Return the [x, y] coordinate for the center point of the cell that contains the specified text.  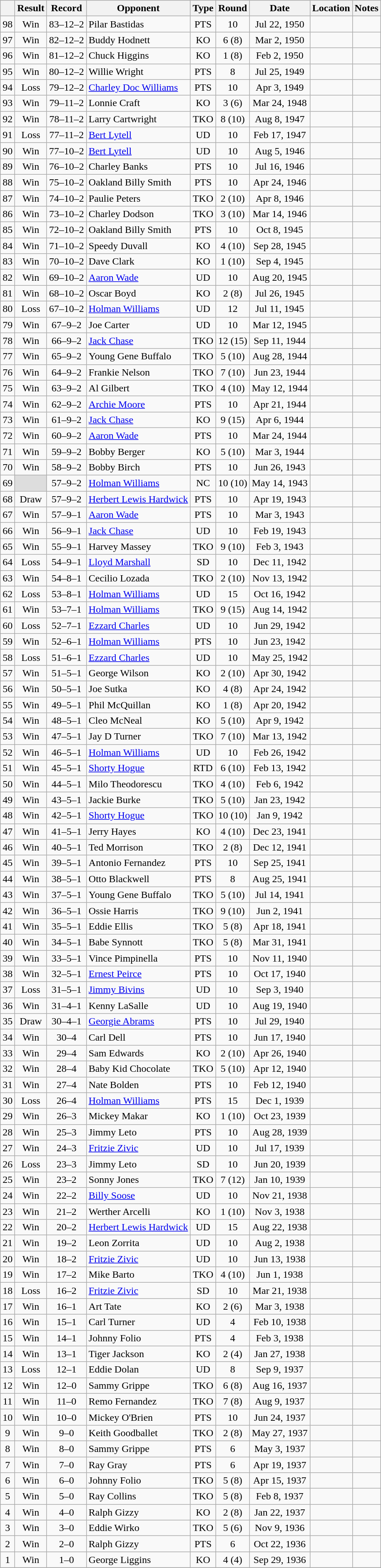
Mar 3, 1944 [280, 451]
3 [7, 1528]
51–5–1 [67, 673]
Nov 13, 1942 [280, 578]
81–12–2 [67, 56]
98 [7, 24]
Jul 25, 1949 [280, 72]
Location [331, 8]
Jun 13, 1938 [280, 1259]
Notes [366, 8]
80–12–2 [67, 72]
Jimmy Bivins [138, 990]
28 [7, 1132]
Mickey Makar [138, 1116]
96 [7, 56]
Aug 8, 1947 [280, 119]
34 [7, 1037]
24–3 [67, 1148]
56–9–1 [67, 531]
31 [7, 1085]
78 [7, 341]
Werther Arcelli [138, 1212]
Nov 21, 1938 [280, 1195]
68–10–2 [67, 293]
Ossie Harris [138, 910]
23 [7, 1212]
46–5–1 [67, 752]
1 [7, 1560]
Buddy Hodnett [138, 40]
Apr 19, 1943 [280, 499]
Mar 2, 1950 [280, 40]
56 [7, 689]
Ernest Peirce [138, 974]
Art Tate [138, 1306]
10–0 [67, 1417]
Apr 15, 1937 [280, 1481]
27 [7, 1148]
Sep 3, 1940 [280, 990]
Aug 25, 1941 [280, 879]
83–12–2 [67, 24]
Sep 11, 1944 [280, 341]
RTD [203, 768]
Jay D Turner [138, 737]
53–7–1 [67, 610]
Georgie Abrams [138, 1021]
31–4–1 [67, 1006]
Jan 27, 1938 [280, 1354]
95 [7, 72]
Nov 3, 1938 [280, 1212]
66 [7, 531]
Lloyd Marshall [138, 562]
Mar 21, 1938 [280, 1291]
41 [7, 926]
May 14, 1943 [280, 483]
59–9–2 [67, 451]
63–9–2 [67, 388]
93 [7, 103]
40–5–1 [67, 847]
64–9–2 [67, 372]
47 [7, 831]
Aug 28, 1944 [280, 356]
7 [7, 1464]
23–2 [67, 1180]
Carl Turner [138, 1322]
51–6–1 [67, 657]
Mar 12, 1945 [280, 325]
Keith Goodballet [138, 1433]
Aug 14, 1942 [280, 610]
15–1 [67, 1322]
Jul 14, 1941 [280, 895]
34–5–1 [67, 942]
6 (10) [232, 768]
33–5–1 [67, 958]
Apr 12, 1940 [280, 1069]
Jun 24, 1937 [280, 1417]
Apr 8, 1946 [280, 198]
90 [7, 151]
71–10–2 [67, 246]
Feb 2, 1950 [280, 56]
May 12, 1944 [280, 388]
Jun 23, 1944 [280, 372]
Apr 24, 1946 [280, 182]
Babe Synnott [138, 942]
Dec 23, 1941 [280, 831]
Frankie Nelson [138, 372]
74 [7, 404]
Speedy Duvall [138, 246]
48 [7, 816]
42 [7, 910]
52–7–1 [67, 626]
Opponent [138, 8]
Aug 22, 1938 [280, 1227]
Feb 10, 1938 [280, 1322]
Jul 22, 1950 [280, 24]
Result [31, 8]
43 [7, 895]
29 [7, 1116]
Paulie Peters [138, 198]
54–8–1 [67, 578]
Mar 3, 1943 [280, 515]
16 [7, 1322]
George Liggins [138, 1560]
Jul 17, 1939 [280, 1148]
38–5–1 [67, 879]
53–8–1 [67, 594]
Tiger Jackson [138, 1354]
Aug 19, 1940 [280, 1006]
3 (10) [232, 214]
Dec 1, 1939 [280, 1101]
20–2 [67, 1227]
46 [7, 847]
Jul 26, 1945 [280, 293]
Jun 17, 1940 [280, 1037]
82–12–2 [67, 40]
Round [232, 8]
Joe Carter [138, 325]
Baby Kid Chocolate [138, 1069]
Nate Bolden [138, 1085]
32 [7, 1069]
69 [7, 483]
Harvey Massey [138, 547]
31–5–1 [67, 990]
Ray Gray [138, 1464]
Oscar Boyd [138, 293]
Aug 5, 1946 [280, 151]
8 (10) [232, 119]
May 25, 1942 [280, 657]
21 [7, 1243]
65–9–2 [67, 356]
18–2 [67, 1259]
16–1 [67, 1306]
Type [203, 8]
6–0 [67, 1481]
49 [7, 800]
May 27, 1937 [280, 1433]
22 [7, 1227]
7–0 [67, 1464]
Sonny Jones [138, 1180]
68 [7, 499]
23–3 [67, 1164]
Jan 22, 1937 [280, 1512]
71 [7, 451]
Pilar Bastidas [138, 24]
30–4 [67, 1037]
14–1 [67, 1338]
14 [7, 1354]
44–5–1 [67, 784]
77 [7, 356]
Cecilio Lozada [138, 578]
NC [203, 483]
4 (8) [232, 689]
58–9–2 [67, 467]
24 [7, 1195]
Mar 3, 1938 [280, 1306]
33 [7, 1053]
26 [7, 1164]
45 [7, 863]
Oct 16, 1942 [280, 594]
88 [7, 182]
13–1 [67, 1354]
7 (12) [232, 1180]
Al Gilbert [138, 388]
97 [7, 40]
Jan 9, 1942 [280, 816]
Oct 22, 1936 [280, 1544]
43–5–1 [67, 800]
Sep 29, 1936 [280, 1560]
19 [7, 1275]
Larry Cartwright [138, 119]
44 [7, 879]
Feb 26, 1942 [280, 752]
Aug 9, 1937 [280, 1401]
61 [7, 610]
Bobby Berger [138, 451]
Feb 8, 1937 [280, 1496]
62 [7, 594]
Apr 19, 1937 [280, 1464]
11 [7, 1401]
70 [7, 467]
Sep 4, 1945 [280, 262]
72–10–2 [67, 230]
58 [7, 657]
Nov 9, 1936 [280, 1528]
45–5–1 [67, 768]
Mar 14, 1946 [280, 214]
57–9–1 [67, 515]
64 [7, 562]
66–9–2 [67, 341]
Apr 30, 1942 [280, 673]
91 [7, 135]
Ray Collins [138, 1496]
Aug 20, 1945 [280, 277]
36 [7, 1006]
49–5–1 [67, 705]
Carl Dell [138, 1037]
Joe Sutka [138, 689]
28–4 [67, 1069]
Jul 16, 1946 [280, 166]
Jun 20, 1939 [280, 1164]
55–9–1 [67, 547]
55 [7, 705]
57 [7, 673]
Apr 26, 1940 [280, 1053]
Oct 23, 1939 [280, 1116]
Sep 25, 1941 [280, 863]
47–5–1 [67, 737]
50–5–1 [67, 689]
94 [7, 87]
Apr 3, 1949 [280, 87]
83 [7, 262]
35–5–1 [67, 926]
Eddie Wirko [138, 1528]
12–0 [67, 1385]
74–10–2 [67, 198]
Kenny LaSalle [138, 1006]
17–2 [67, 1275]
79 [7, 325]
George Wilson [138, 673]
9 [7, 1433]
2 (6) [232, 1306]
11–0 [67, 1401]
18 [7, 1291]
Antonio Fernandez [138, 863]
Jun 23, 1942 [280, 641]
61–9–2 [67, 420]
67–10–2 [67, 309]
16–2 [67, 1291]
8–0 [67, 1449]
Phil McQuillan [138, 705]
82 [7, 277]
12–1 [67, 1370]
52–6–1 [67, 641]
Feb 3, 1943 [280, 547]
70–10–2 [67, 262]
17 [7, 1306]
Eddie Dolan [138, 1370]
39 [7, 958]
Feb 12, 1940 [280, 1085]
Feb 19, 1943 [280, 531]
3 (6) [232, 103]
26–3 [67, 1116]
76–10–2 [67, 166]
77–11–2 [67, 135]
Charley Banks [138, 166]
37–5–1 [67, 895]
38 [7, 974]
Eddie Ellis [138, 926]
67–9–2 [67, 325]
25 [7, 1180]
Feb 13, 1942 [280, 768]
87 [7, 198]
Aug 2, 1938 [280, 1243]
9–0 [67, 1433]
42–5–1 [67, 816]
2–0 [67, 1544]
84 [7, 246]
48–5–1 [67, 721]
41–5–1 [67, 831]
81 [7, 293]
Leon Zorrita [138, 1243]
1–0 [67, 1560]
63 [7, 578]
Jun 1, 1938 [280, 1275]
Aug 16, 1937 [280, 1385]
20 [7, 1259]
5 [7, 1496]
Jerry Hayes [138, 831]
50 [7, 784]
Apr 20, 1942 [280, 705]
Sep 28, 1945 [280, 246]
5 (6) [232, 1528]
2 [7, 1544]
76 [7, 372]
65 [7, 547]
67 [7, 515]
52 [7, 752]
Jan 10, 1939 [280, 1180]
Date [280, 8]
73–10–2 [67, 214]
Jul 11, 1945 [280, 309]
73 [7, 420]
60–9–2 [67, 435]
Apr 21, 1944 [280, 404]
Feb 17, 1947 [280, 135]
Remo Fernandez [138, 1401]
29–4 [67, 1053]
Mickey O'Brien [138, 1417]
Mar 13, 1942 [280, 737]
51 [7, 768]
27–4 [67, 1085]
Cleo McNeal [138, 721]
39–5–1 [67, 863]
54 [7, 721]
37 [7, 990]
32–5–1 [67, 974]
Nov 11, 1940 [280, 958]
Charley Dodson [138, 214]
30–4–1 [67, 1021]
Milo Theodorescu [138, 784]
79–11–2 [67, 103]
13 [7, 1370]
Apr 24, 1942 [280, 689]
Oct 17, 1940 [280, 974]
60 [7, 626]
80 [7, 309]
Otto Blackwell [138, 879]
Archie Moore [138, 404]
Dec 11, 1942 [280, 562]
Vince Pimpinella [138, 958]
22–2 [67, 1195]
75 [7, 388]
Apr 18, 1941 [280, 926]
35 [7, 1021]
Apr 9, 1942 [280, 721]
Sep 9, 1937 [280, 1370]
78–11–2 [67, 119]
25–3 [67, 1132]
May 3, 1937 [280, 1449]
Jul 29, 1940 [280, 1021]
75–10–2 [67, 182]
36–5–1 [67, 910]
Mar 24, 1948 [280, 103]
77–10–2 [67, 151]
30 [7, 1101]
Jackie Burke [138, 800]
54–9–1 [67, 562]
79–12–2 [67, 87]
Dave Clark [138, 262]
2 (4) [232, 1354]
85 [7, 230]
Mike Barto [138, 1275]
Chuck Higgins [138, 56]
Apr 6, 1944 [280, 420]
Jun 26, 1943 [280, 467]
69–10–2 [67, 277]
Record [67, 8]
4–0 [67, 1512]
7 (8) [232, 1401]
Billy Soose [138, 1195]
Bobby Birch [138, 467]
Sam Edwards [138, 1053]
26–4 [67, 1101]
Mar 31, 1941 [280, 942]
Willie Wright [138, 72]
40 [7, 942]
Dec 12, 1941 [280, 847]
12 (15) [232, 341]
Mar 24, 1944 [280, 435]
19–2 [67, 1243]
Ted Morrison [138, 847]
Lonnie Craft [138, 103]
Jan 23, 1942 [280, 800]
Feb 3, 1938 [280, 1338]
Jun 29, 1942 [280, 626]
3–0 [67, 1528]
89 [7, 166]
59 [7, 641]
92 [7, 119]
Jun 2, 1941 [280, 910]
5–0 [67, 1496]
Feb 6, 1942 [280, 784]
62–9–2 [67, 404]
4 (4) [232, 1560]
Aug 28, 1939 [280, 1132]
72 [7, 435]
21–2 [67, 1212]
Charley Doc Williams [138, 87]
86 [7, 214]
53 [7, 737]
Oct 8, 1945 [280, 230]
